Provide the (X, Y) coordinate of the cell's center where the given text is located.  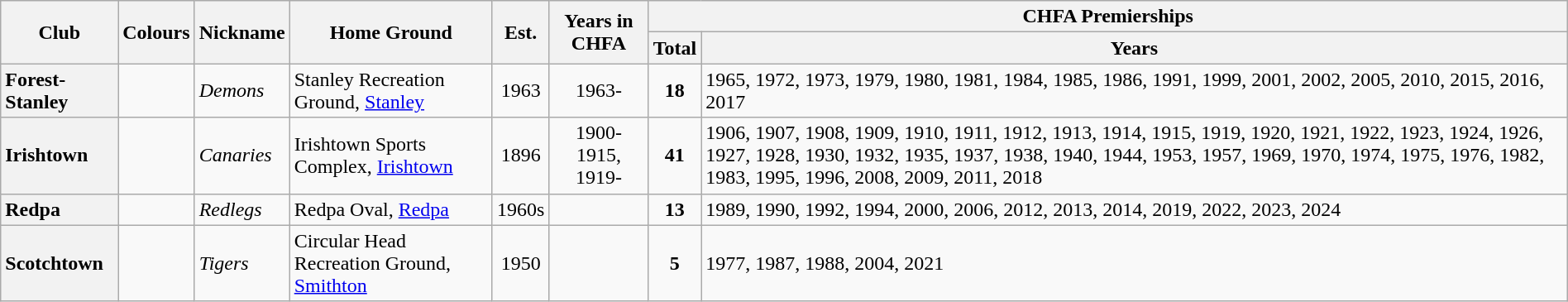
Club (60, 32)
1950 (520, 263)
Nickname (241, 32)
1963 (520, 91)
18 (675, 91)
Canaries (241, 156)
Years (1135, 48)
Home Ground (390, 32)
Redpa Oval, Redpa (390, 209)
1896 (520, 156)
Irishtown (60, 156)
1989, 1990, 1992, 1994, 2000, 2006, 2012, 2013, 2014, 2019, 2022, 2023, 2024 (1135, 209)
Stanley Recreation Ground, Stanley (390, 91)
Irishtown Sports Complex, Irishtown (390, 156)
Redpa (60, 209)
Forest-Stanley (60, 91)
41 (675, 156)
1963- (599, 91)
1965, 1972, 1973, 1979, 1980, 1981, 1984, 1985, 1986, 1991, 1999, 2001, 2002, 2005, 2010, 2015, 2016, 2017 (1135, 91)
1960s (520, 209)
Colours (156, 32)
Years in CHFA (599, 32)
Total (675, 48)
5 (675, 263)
1900-1915, 1919- (599, 156)
CHFA Premierships (1108, 17)
Circular Head Recreation Ground, Smithton (390, 263)
Tigers (241, 263)
Scotchtown (60, 263)
13 (675, 209)
Est. (520, 32)
Redlegs (241, 209)
Demons (241, 91)
1977, 1987, 1988, 2004, 2021 (1135, 263)
